Extract the (X, Y) coordinate from the center of the cell holding the provided text.  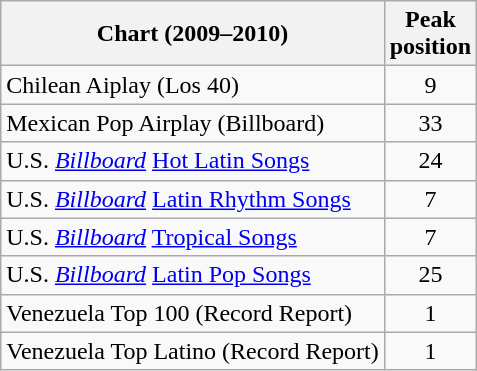
Venezuela Top 100 (Record Report) (192, 313)
U.S. Billboard Tropical Songs (192, 237)
U.S. Billboard Hot Latin Songs (192, 161)
Chart (2009–2010) (192, 34)
Chilean Aiplay (Los 40) (192, 85)
U.S. Billboard Latin Pop Songs (192, 275)
33 (430, 123)
Mexican Pop Airplay (Billboard) (192, 123)
Venezuela Top Latino (Record Report) (192, 351)
25 (430, 275)
U.S. Billboard Latin Rhythm Songs (192, 199)
24 (430, 161)
Peakposition (430, 34)
9 (430, 85)
